Capture the cell that displays the provided text and extract its [X, Y] central coordinate. 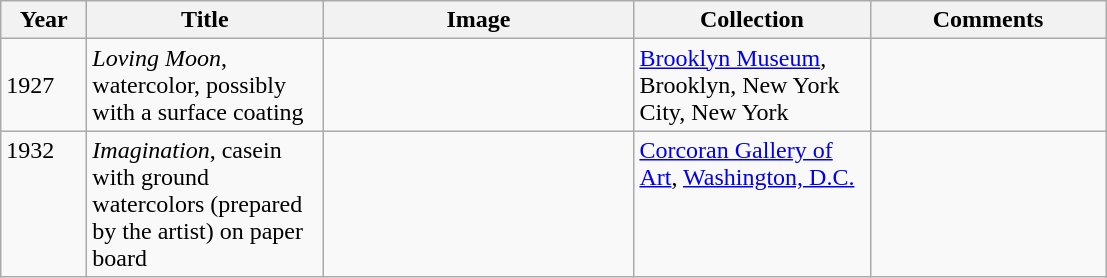
Loving Moon, watercolor, possibly with a surface coating [205, 85]
Image [478, 20]
1932 [44, 204]
Collection [752, 20]
Imagination, casein with ground watercolors (prepared by the artist) on paper board [205, 204]
Corcoran Gallery of Art, Washington, D.C. [752, 204]
Year [44, 20]
Comments [988, 20]
Title [205, 20]
1927 [44, 85]
Brooklyn Museum, Brooklyn, New York City, New York [752, 85]
